Provide the (X, Y) coordinate of the cell's center where the given text is located.  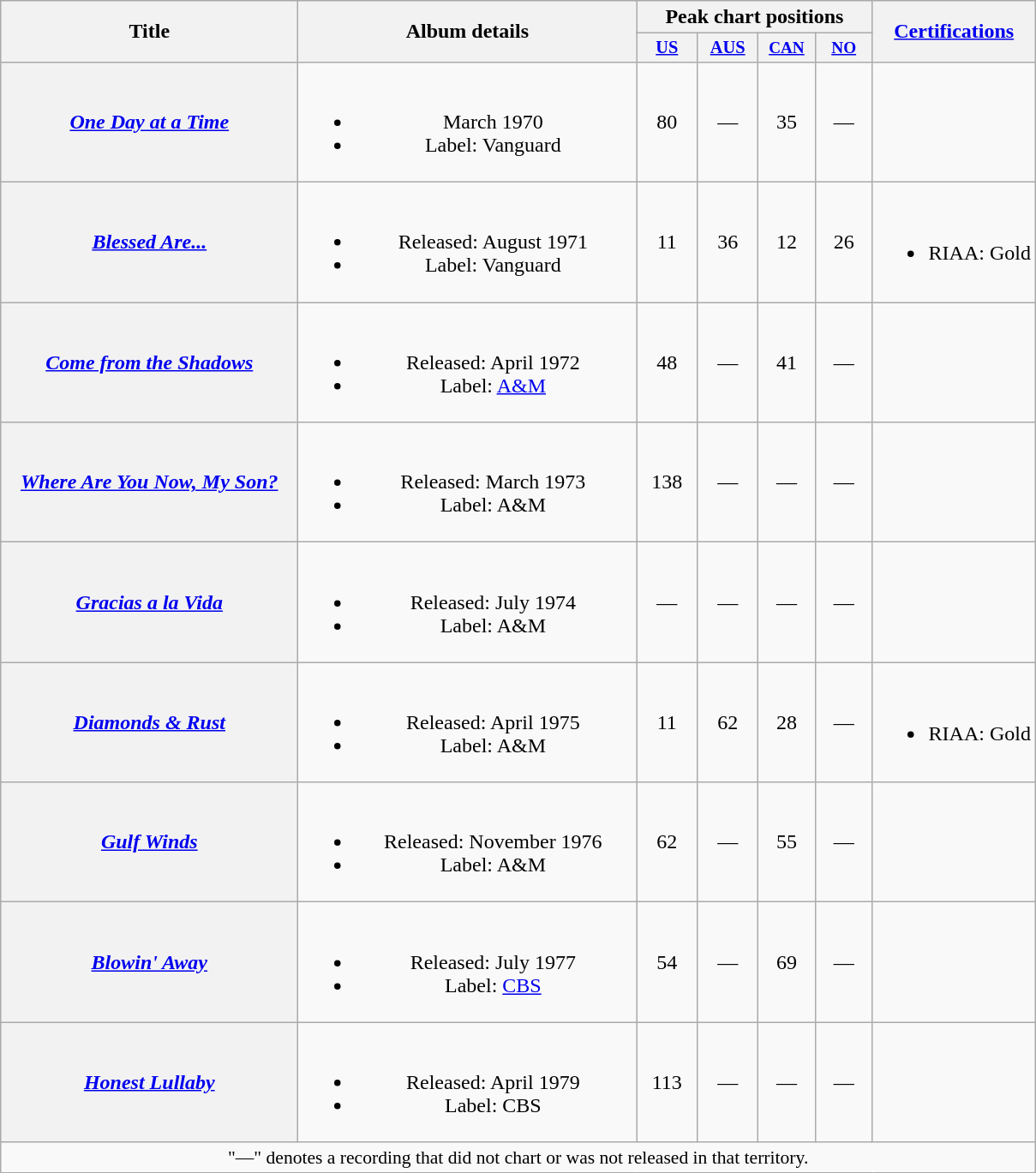
55 (787, 842)
Released: April 1979Label: CBS (468, 1082)
35 (787, 122)
26 (843, 242)
Blessed Are... (149, 242)
Blowin' Away (149, 962)
AUS (728, 48)
Album details (468, 32)
28 (787, 722)
Released: November 1976Label: A&M (468, 842)
Released: March 1973Label: A&M (468, 482)
NO (843, 48)
Peak chart positions (754, 17)
48 (667, 362)
Diamonds & Rust (149, 722)
138 (667, 482)
41 (787, 362)
Gracias a la Vida (149, 602)
113 (667, 1082)
One Day at a Time (149, 122)
US (667, 48)
Certifications (954, 32)
12 (787, 242)
36 (728, 242)
"—" denotes a recording that did not chart or was not released in that territory. (518, 1158)
Title (149, 32)
69 (787, 962)
Released: April 1972Label: A&M (468, 362)
Come from the Shadows (149, 362)
80 (667, 122)
Honest Lullaby (149, 1082)
Released: July 1977Label: CBS (468, 962)
Released: August 1971Label: Vanguard (468, 242)
Gulf Winds (149, 842)
March 1970Label: Vanguard (468, 122)
Released: April 1975Label: A&M (468, 722)
Released: July 1974Label: A&M (468, 602)
54 (667, 962)
Where Are You Now, My Son? (149, 482)
CAN (787, 48)
